Determine the [x, y] coordinate at the center of the cell enclosing the given text.  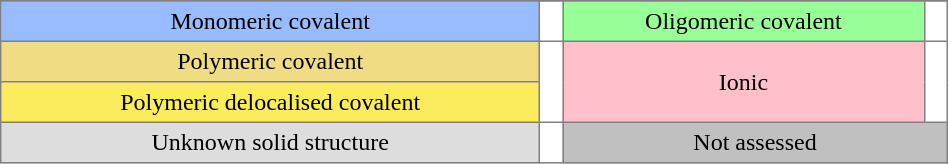
Polymeric delocalised covalent [270, 102]
Unknown solid structure [270, 142]
Oligomeric covalent [744, 21]
Monomeric covalent [270, 21]
Not assessed [755, 142]
Ionic [744, 82]
Polymeric covalent [270, 61]
